Provide the (X, Y) coordinate of the cell's center where the given text is located.  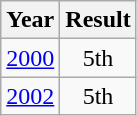
Year (30, 20)
2000 (30, 58)
2002 (30, 96)
Result (98, 20)
